Find where the given text appears and provide that cell's center as [X, Y] coordinate. 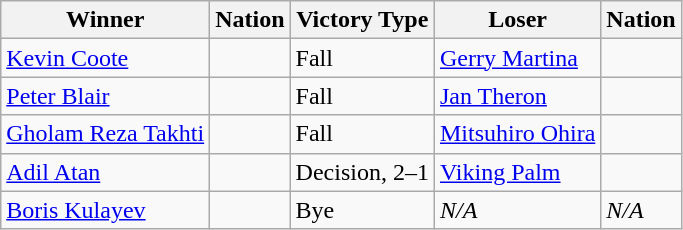
Decision, 2–1 [362, 172]
Gerry Martina [517, 58]
Gholam Reza Takhti [106, 134]
Jan Theron [517, 96]
Victory Type [362, 20]
Kevin Coote [106, 58]
Boris Kulayev [106, 210]
Loser [517, 20]
Adil Atan [106, 172]
Mitsuhiro Ohira [517, 134]
Bye [362, 210]
Peter Blair [106, 96]
Viking Palm [517, 172]
Winner [106, 20]
